From the cell containing the given text, extract its center point as (X, Y) coordinate. 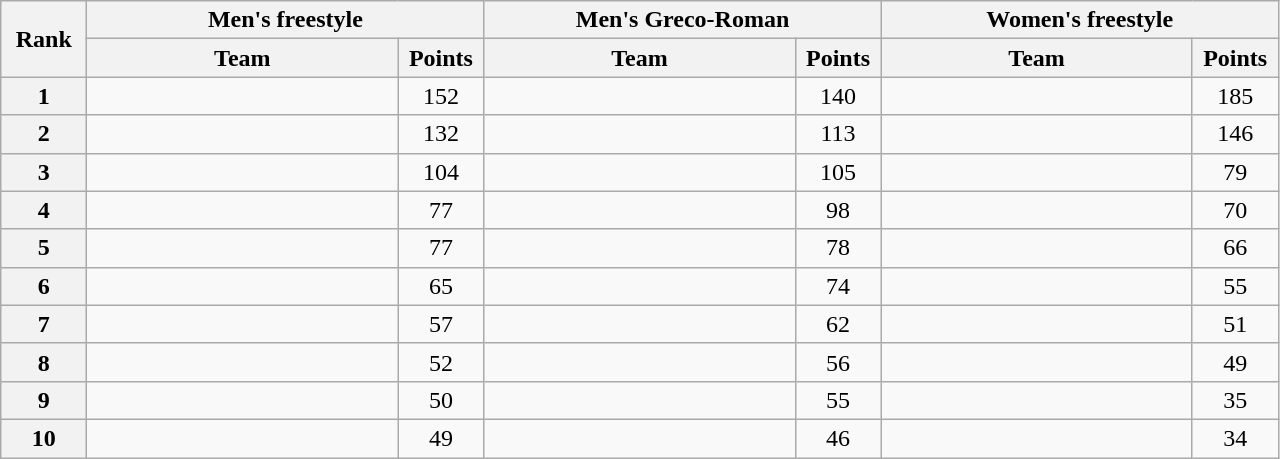
98 (838, 210)
Men's Greco-Roman (682, 20)
79 (1235, 172)
1 (44, 96)
146 (1235, 134)
50 (441, 400)
185 (1235, 96)
35 (1235, 400)
10 (44, 438)
51 (1235, 324)
5 (44, 248)
6 (44, 286)
3 (44, 172)
56 (838, 362)
140 (838, 96)
66 (1235, 248)
70 (1235, 210)
132 (441, 134)
46 (838, 438)
57 (441, 324)
4 (44, 210)
Women's freestyle (1080, 20)
9 (44, 400)
105 (838, 172)
Men's freestyle (286, 20)
74 (838, 286)
52 (441, 362)
34 (1235, 438)
Rank (44, 39)
2 (44, 134)
104 (441, 172)
8 (44, 362)
78 (838, 248)
113 (838, 134)
62 (838, 324)
152 (441, 96)
7 (44, 324)
65 (441, 286)
